Determine the (x, y) coordinate at the center of the cell enclosing the given text.  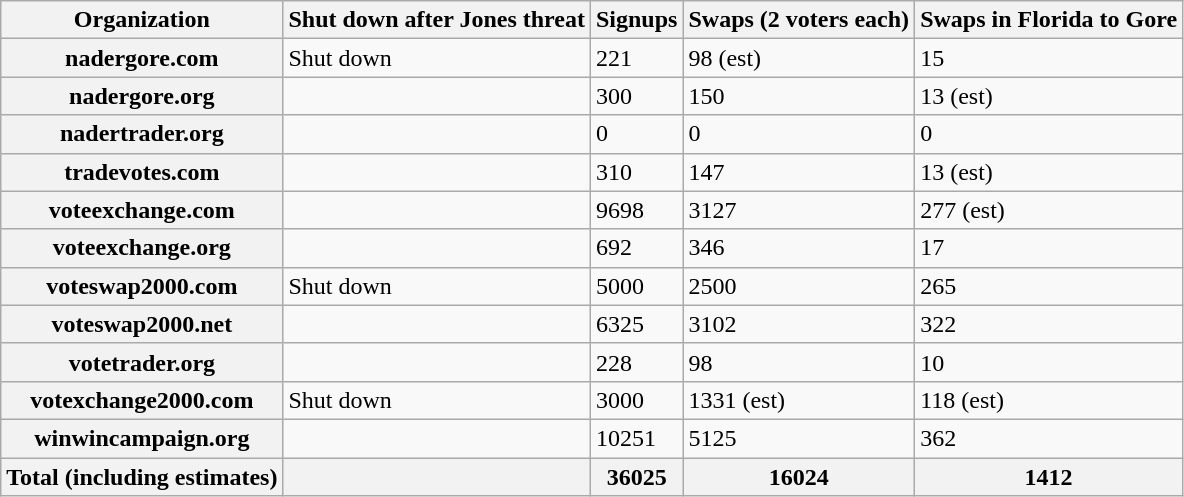
6325 (636, 324)
16024 (799, 477)
300 (636, 96)
Shut down after Jones threat (437, 20)
228 (636, 362)
10251 (636, 438)
nadertrader.org (142, 134)
322 (1049, 324)
15 (1049, 58)
Total (including estimates) (142, 477)
2500 (799, 286)
265 (1049, 286)
winwincampaign.org (142, 438)
voteexchange.com (142, 210)
277 (est) (1049, 210)
9698 (636, 210)
36025 (636, 477)
98 (est) (799, 58)
3000 (636, 400)
tradevotes.com (142, 172)
Signups (636, 20)
98 (799, 362)
147 (799, 172)
Organization (142, 20)
nadergore.org (142, 96)
1412 (1049, 477)
310 (636, 172)
692 (636, 248)
Swaps in Florida to Gore (1049, 20)
3102 (799, 324)
Swaps (2 voters each) (799, 20)
17 (1049, 248)
voteexchange.org (142, 248)
150 (799, 96)
118 (est) (1049, 400)
voteswap2000.com (142, 286)
10 (1049, 362)
votetrader.org (142, 362)
362 (1049, 438)
voteswap2000.net (142, 324)
1331 (est) (799, 400)
221 (636, 58)
5000 (636, 286)
5125 (799, 438)
346 (799, 248)
nadergore.com (142, 58)
votexchange2000.com (142, 400)
3127 (799, 210)
